Determine the [X, Y] coordinate at the center of the cell enclosing the given text.  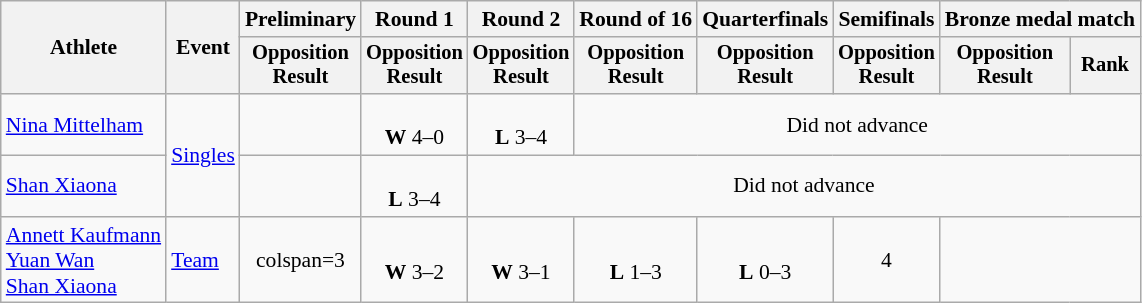
Rank [1105, 66]
Round of 16 [636, 19]
Nina Mittelham [84, 124]
Bronze medal match [1040, 19]
Singles [203, 155]
Quarterfinals [765, 19]
Round 1 [414, 19]
W 4–0 [414, 124]
Athlete [84, 48]
Semifinals [886, 19]
Preliminary [300, 19]
Shan Xiaona [84, 186]
Event [203, 48]
Round 2 [522, 19]
